From the cell containing the given text, extract its center point as [X, Y] coordinate. 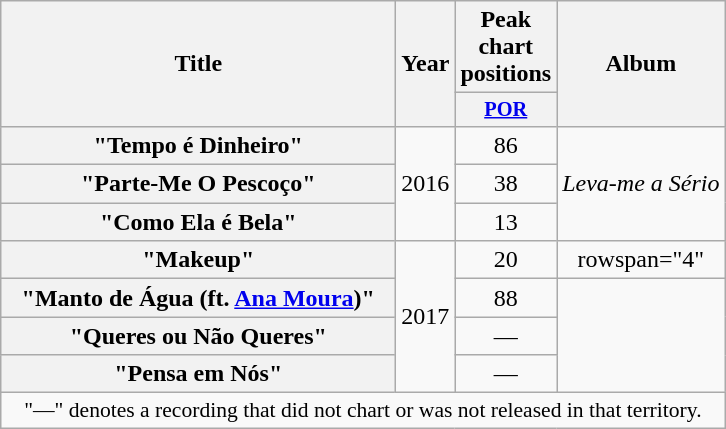
38 [506, 184]
88 [506, 298]
86 [506, 145]
POR [506, 110]
"Tempo é Dinheiro" [198, 145]
20 [506, 260]
"Pensa em Nós" [198, 374]
Leva-me a Sério [641, 183]
Album [641, 64]
"Como Ela é Bela" [198, 222]
"Queres ou Não Queres" [198, 336]
Peak chart positions [506, 47]
13 [506, 222]
2017 [426, 317]
2016 [426, 183]
"Manto de Água (ft. Ana Moura)" [198, 298]
"Parte-Me O Pescoço" [198, 184]
"Makeup" [198, 260]
Year [426, 64]
"—" denotes a recording that did not chart or was not released in that territory. [363, 411]
rowspan="4" [641, 260]
Title [198, 64]
